Extract the [x, y] coordinate from the center of the cell holding the provided text.  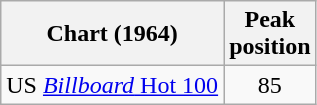
US Billboard Hot 100 [112, 85]
85 [270, 85]
Chart (1964) [112, 34]
Peakposition [270, 34]
